Scan for the cell matching the given text and deliver its (x, y) coordinate at center. 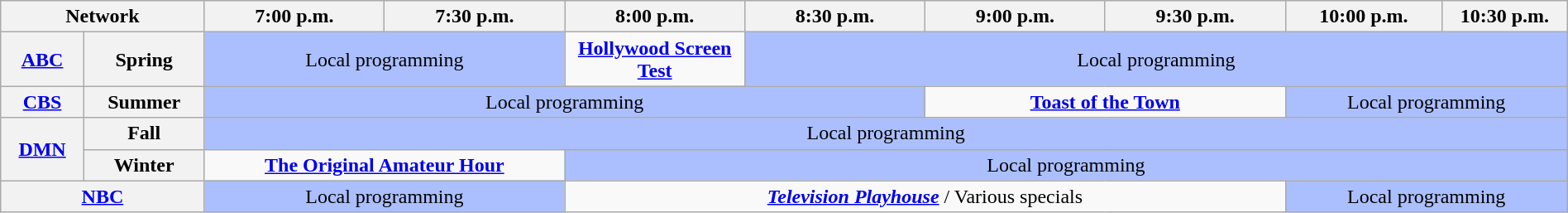
7:00 p.m. (294, 17)
Hollywood Screen Test (655, 60)
10:30 p.m. (1505, 17)
10:00 p.m. (1363, 17)
ABC (43, 60)
The Original Amateur Hour (385, 165)
NBC (103, 196)
Network (103, 17)
Television Playhouse / Various specials (925, 196)
Toast of the Town (1105, 102)
DMN (43, 149)
Fall (144, 133)
Spring (144, 60)
8:00 p.m. (655, 17)
Summer (144, 102)
8:30 p.m. (835, 17)
CBS (43, 102)
9:30 p.m. (1195, 17)
Winter (144, 165)
9:00 p.m. (1015, 17)
7:30 p.m. (475, 17)
